Scan for the cell matching the given text and deliver its (x, y) coordinate at center. 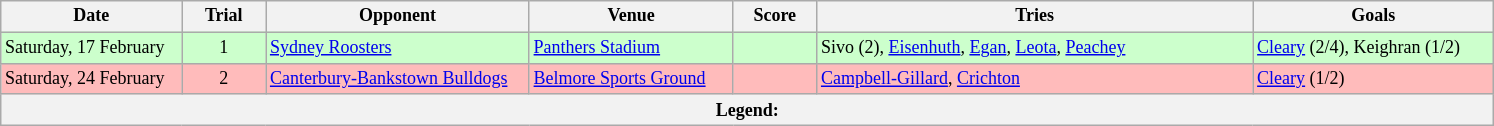
Campbell-Gillard, Crichton (1035, 78)
Sydney Roosters (398, 48)
Sivo (2), Eisenhuth, Egan, Leota, Peachey (1035, 48)
Canterbury-Bankstown Bulldogs (398, 78)
Venue (631, 16)
Cleary (1/2) (1374, 78)
Panthers Stadium (631, 48)
Opponent (398, 16)
Goals (1374, 16)
Legend: (748, 110)
Belmore Sports Ground (631, 78)
Trial (224, 16)
Saturday, 17 February (92, 48)
Score (775, 16)
1 (224, 48)
Saturday, 24 February (92, 78)
Cleary (2/4), Keighran (1/2) (1374, 48)
Date (92, 16)
2 (224, 78)
Tries (1035, 16)
